Provide the [x, y] coordinate of the cell's center where the given text is located.  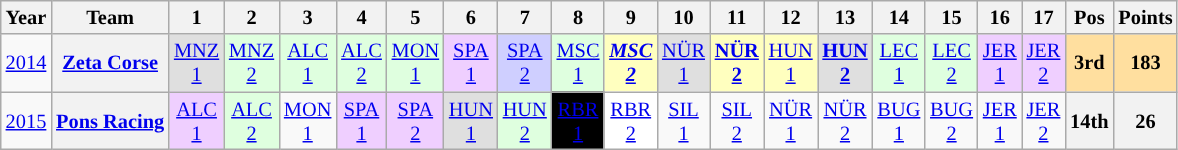
8 [578, 17]
7 [525, 17]
MSC1 [578, 63]
Pons Racing [110, 121]
LEC2 [952, 63]
MSC2 [630, 63]
4 [361, 17]
BUG2 [952, 121]
BUG1 [898, 121]
2 [252, 17]
LEC1 [898, 63]
17 [1044, 17]
14 [898, 17]
6 [471, 17]
Team [110, 17]
SIL1 [684, 121]
1 [196, 17]
16 [1000, 17]
3rd [1089, 63]
MNZ2 [252, 63]
13 [846, 17]
15 [952, 17]
10 [684, 17]
Pos [1089, 17]
14th [1089, 121]
MNZ1 [196, 63]
12 [791, 17]
Points [1145, 17]
11 [737, 17]
3 [308, 17]
Zeta Corse [110, 63]
26 [1145, 121]
2015 [26, 121]
9 [630, 17]
183 [1145, 63]
RBR1 [578, 121]
Year [26, 17]
RBR2 [630, 121]
SIL2 [737, 121]
5 [416, 17]
2014 [26, 63]
